Output the (X, Y) coordinate of the center of the cell containing the given text.  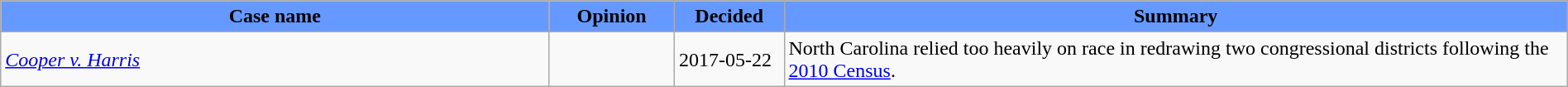
2017-05-22 (729, 60)
Case name (275, 17)
North Carolina relied too heavily on race in redrawing two congressional districts following the 2010 Census. (1176, 60)
Opinion (612, 17)
Summary (1176, 17)
Decided (729, 17)
Cooper v. Harris (275, 60)
